Output the (X, Y) coordinate of the center of the cell containing the given text.  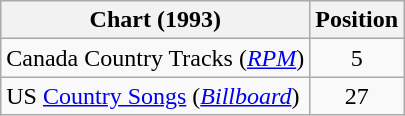
Chart (1993) (156, 20)
27 (357, 96)
US Country Songs (Billboard) (156, 96)
Canada Country Tracks (RPM) (156, 58)
5 (357, 58)
Position (357, 20)
